Search for the cell housing the specified text and yield its (x, y) center coordinate. 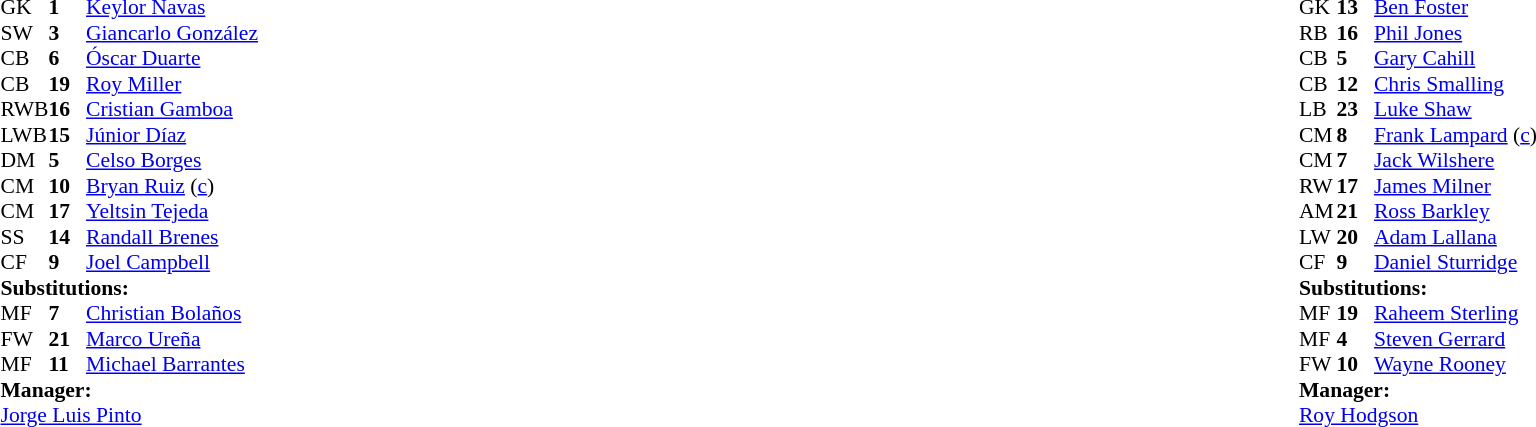
14 (67, 237)
Óscar Duarte (172, 59)
Joel Campbell (172, 263)
15 (67, 135)
Roy Miller (172, 84)
AM (1318, 211)
Yeltsin Tejeda (172, 211)
LWB (24, 135)
6 (67, 59)
23 (1355, 109)
Celso Borges (172, 161)
20 (1355, 237)
SS (24, 237)
Randall Brenes (172, 237)
LB (1318, 109)
Cristian Gamboa (172, 109)
Substitutions: (129, 288)
8 (1355, 135)
RW (1318, 186)
Bryan Ruiz (c) (172, 186)
Giancarlo González (172, 33)
Marco Ureña (172, 339)
DM (24, 161)
12 (1355, 84)
LW (1318, 237)
RWB (24, 109)
Júnior Díaz (172, 135)
Michael Barrantes (172, 365)
RB (1318, 33)
4 (1355, 339)
3 (67, 33)
SW (24, 33)
Christian Bolaños (172, 313)
11 (67, 365)
Manager: (129, 390)
